Pinpoint the cell where the given text exists, returning its (x, y) midpoint coordinate. 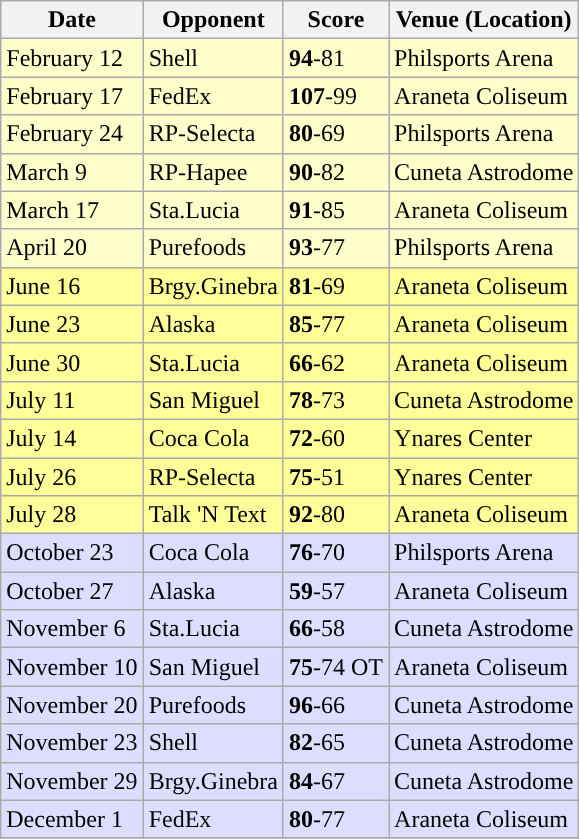
July 28 (72, 515)
July 11 (72, 400)
76-70 (336, 553)
66-58 (336, 629)
March 17 (72, 210)
RP-Hapee (213, 172)
July 14 (72, 438)
96-66 (336, 705)
November 6 (72, 629)
91-85 (336, 210)
80-77 (336, 819)
Opponent (213, 20)
80-69 (336, 134)
72-60 (336, 438)
85-77 (336, 324)
April 20 (72, 248)
82-65 (336, 743)
92-80 (336, 515)
75-51 (336, 477)
November 10 (72, 667)
October 23 (72, 553)
October 27 (72, 591)
July 26 (72, 477)
June 16 (72, 286)
78-73 (336, 400)
84-67 (336, 781)
Score (336, 20)
Venue (Location) (484, 20)
107-99 (336, 96)
93-77 (336, 248)
November 23 (72, 743)
February 12 (72, 58)
Date (72, 20)
December 1 (72, 819)
90-82 (336, 172)
June 30 (72, 362)
Talk 'N Text (213, 515)
June 23 (72, 324)
November 29 (72, 781)
94-81 (336, 58)
March 9 (72, 172)
66-62 (336, 362)
February 24 (72, 134)
75-74 OT (336, 667)
59-57 (336, 591)
February 17 (72, 96)
81-69 (336, 286)
November 20 (72, 705)
